Locate the cell with the specified text and output its [x, y] center coordinate. 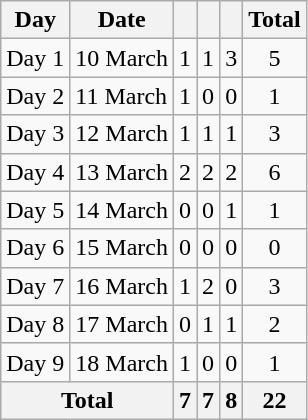
Day 4 [36, 172]
18 March [122, 362]
10 March [122, 58]
17 March [122, 324]
8 [232, 400]
Day 1 [36, 58]
Day 6 [36, 248]
Date [122, 20]
13 March [122, 172]
Day 2 [36, 96]
22 [275, 400]
14 March [122, 210]
Day [36, 20]
Day 8 [36, 324]
6 [275, 172]
16 March [122, 286]
11 March [122, 96]
15 March [122, 248]
Day 7 [36, 286]
12 March [122, 134]
Day 3 [36, 134]
5 [275, 58]
Day 9 [36, 362]
Day 5 [36, 210]
